Detect which cell encompasses the target text, then output its (x, y) center coordinate. 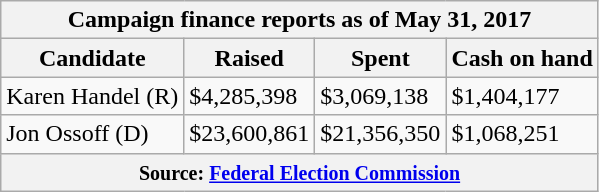
$21,356,350 (380, 134)
Karen Handel (R) (92, 96)
$3,069,138 (380, 96)
$23,600,861 (250, 134)
$1,404,177 (522, 96)
Cash on hand (522, 58)
$1,068,251 (522, 134)
Spent (380, 58)
Raised (250, 58)
Candidate (92, 58)
$4,285,398 (250, 96)
Campaign finance reports as of May 31, 2017 (300, 20)
Source: Federal Election Commission (300, 172)
Jon Ossoff (D) (92, 134)
